Locate the cell with the specified text and output its (x, y) center coordinate. 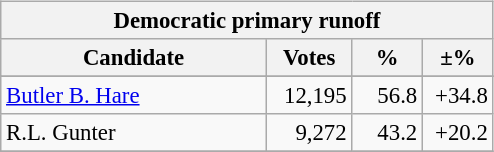
+20.2 (458, 133)
Butler B. Hare (134, 96)
R.L. Gunter (134, 133)
43.2 (388, 133)
12,195 (309, 96)
9,272 (309, 133)
+34.8 (458, 96)
56.8 (388, 96)
Candidate (134, 58)
±% (458, 58)
% (388, 58)
Democratic primary runoff (247, 21)
Votes (309, 58)
